Determine the [x, y] coordinate at the center of the cell enclosing the given text.  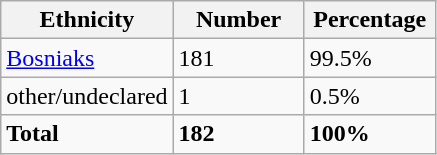
Number [238, 20]
other/undeclared [87, 96]
Bosniaks [87, 58]
0.5% [370, 96]
100% [370, 134]
1 [238, 96]
Total [87, 134]
99.5% [370, 58]
Ethnicity [87, 20]
Percentage [370, 20]
182 [238, 134]
181 [238, 58]
